Return the [X, Y] coordinate for the center point of the cell that contains the specified text.  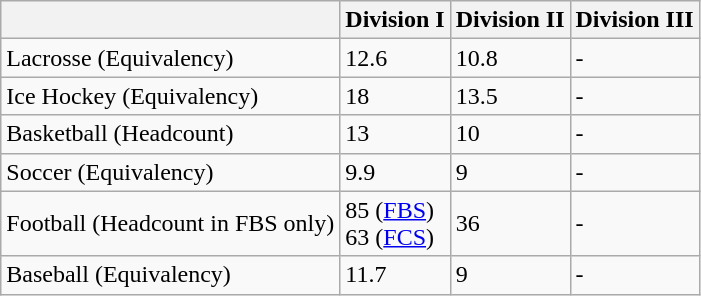
10 [510, 134]
Division III [634, 20]
Soccer (Equivalency) [170, 172]
Baseball (Equivalency) [170, 275]
Division I [395, 20]
Football (Headcount in FBS only) [170, 224]
18 [395, 96]
11.7 [395, 275]
Division II [510, 20]
13.5 [510, 96]
85 (FBS)63 (FCS) [395, 224]
Ice Hockey (Equivalency) [170, 96]
12.6 [395, 58]
9.9 [395, 172]
Lacrosse (Equivalency) [170, 58]
13 [395, 134]
Basketball (Headcount) [170, 134]
36 [510, 224]
10.8 [510, 58]
